From the cell containing the given text, extract its center point as [x, y] coordinate. 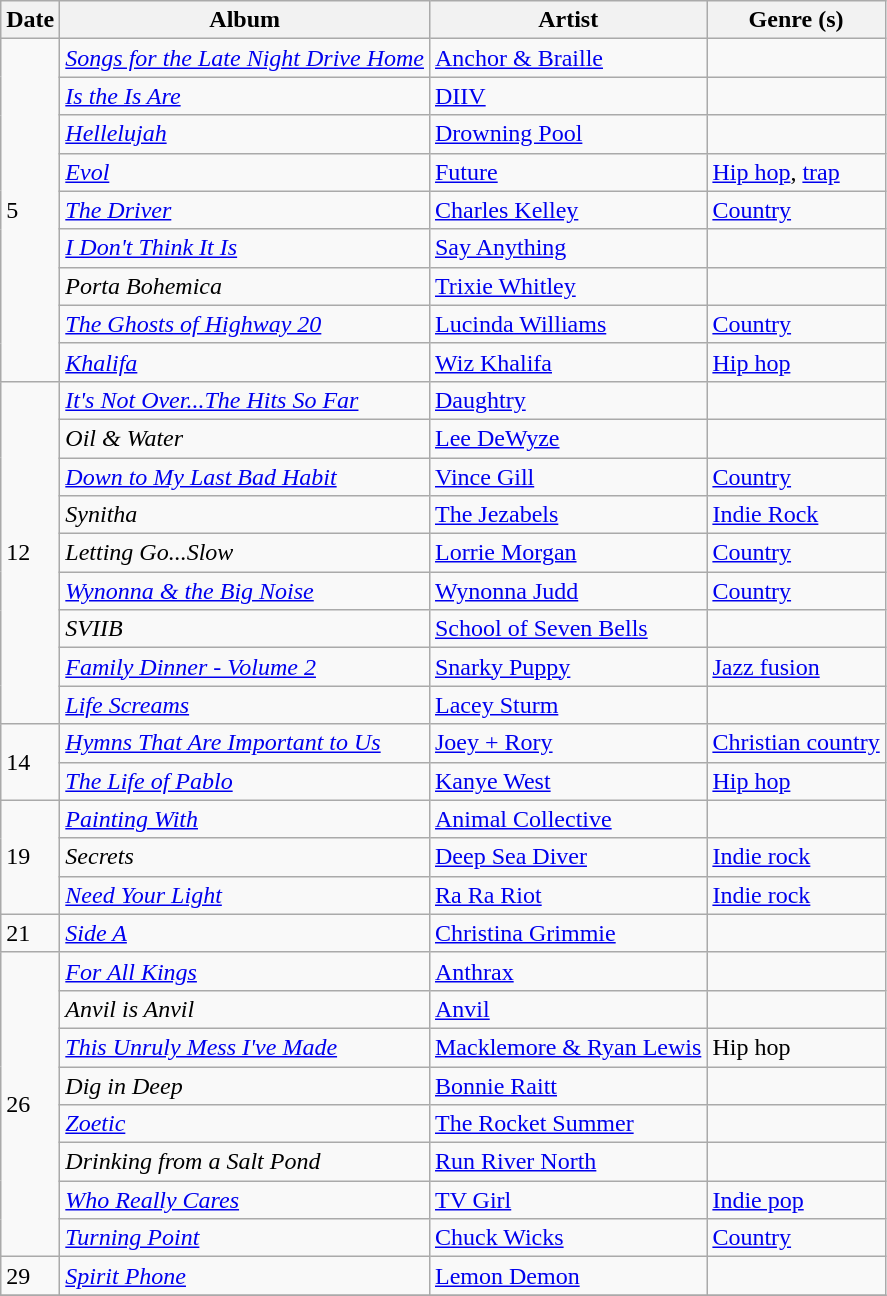
Date [30, 20]
Jazz fusion [796, 667]
Dig in Deep [245, 1085]
Hymns That Are Important to Us [245, 743]
Oil & Water [245, 438]
Anchor & Braille [568, 58]
The Driver [245, 210]
Drinking from a Salt Pond [245, 1162]
Vince Gill [568, 477]
I Don't Think It Is [245, 248]
Need Your Light [245, 895]
Life Screams [245, 705]
Daughtry [568, 400]
School of Seven Bells [568, 629]
Is the Is Are [245, 96]
Anvil [568, 1009]
Letting Go...Slow [245, 553]
Lee DeWyze [568, 438]
Wynonna Judd [568, 591]
Album [245, 20]
Painting With [245, 819]
Trixie Whitley [568, 286]
SVIIB [245, 629]
Say Anything [568, 248]
Wynonna & the Big Noise [245, 591]
This Unruly Mess I've Made [245, 1047]
12 [30, 552]
Down to My Last Bad Habit [245, 477]
Anthrax [568, 971]
Lacey Sturm [568, 705]
TV Girl [568, 1200]
Who Really Cares [245, 1200]
29 [30, 1276]
Kanye West [568, 781]
Deep Sea Diver [568, 857]
Ra Ra Riot [568, 895]
Hellelujah [245, 134]
Joey + Rory [568, 743]
Turning Point [245, 1238]
Secrets [245, 857]
Genre (s) [796, 20]
DIIV [568, 96]
Run River North [568, 1162]
The Jezabels [568, 515]
Spirit Phone [245, 1276]
Charles Kelley [568, 210]
The Ghosts of Highway 20 [245, 324]
Bonnie Raitt [568, 1085]
19 [30, 857]
For All Kings [245, 971]
Indie Rock [796, 515]
Future [568, 172]
Hip hop, trap [796, 172]
Snarky Puppy [568, 667]
Lemon Demon [568, 1276]
Evol [245, 172]
Drowning Pool [568, 134]
21 [30, 933]
Artist [568, 20]
26 [30, 1104]
Side A [245, 933]
It's Not Over...The Hits So Far [245, 400]
5 [30, 210]
The Rocket Summer [568, 1124]
Animal Collective [568, 819]
Christina Grimmie [568, 933]
Lorrie Morgan [568, 553]
Wiz Khalifa [568, 362]
Porta Bohemica [245, 286]
Synitha [245, 515]
Lucinda Williams [568, 324]
Anvil is Anvil [245, 1009]
Indie pop [796, 1200]
Zoetic [245, 1124]
Songs for the Late Night Drive Home [245, 58]
Chuck Wicks [568, 1238]
The Life of Pablo [245, 781]
Christian country [796, 743]
Macklemore & Ryan Lewis [568, 1047]
14 [30, 762]
Family Dinner - Volume 2 [245, 667]
Khalifa [245, 362]
